Pinpoint the cell where the given text exists, returning its (x, y) midpoint coordinate. 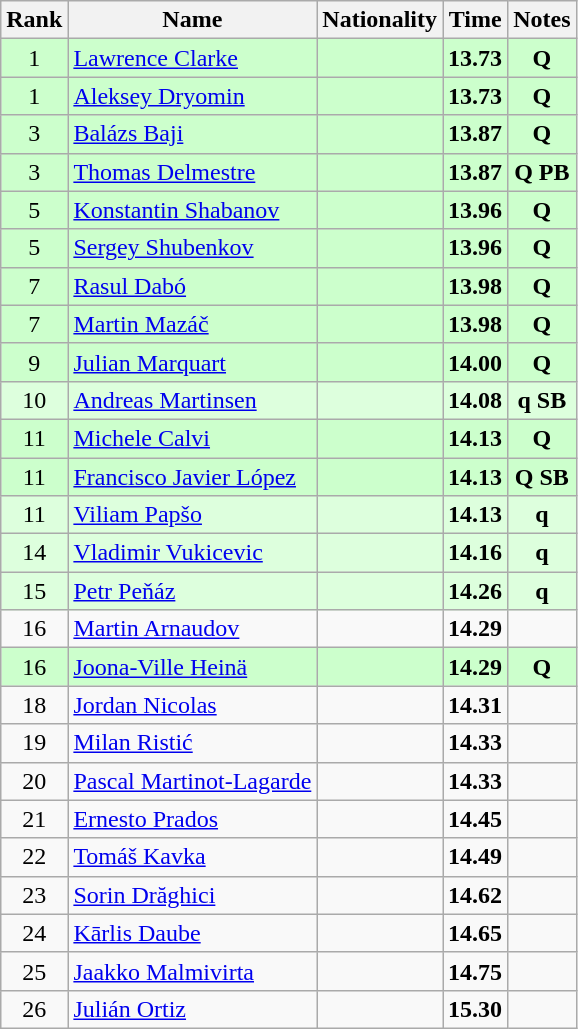
Sorin Drăghici (192, 895)
Name (192, 20)
Martin Arnaudov (192, 629)
15.30 (476, 1009)
22 (34, 857)
Francisco Javier López (192, 477)
14.16 (476, 553)
14.45 (476, 819)
Time (476, 20)
15 (34, 591)
Joona-Ville Heinä (192, 667)
14.26 (476, 591)
21 (34, 819)
14.65 (476, 933)
Martin Mazáč (192, 324)
Andreas Martinsen (192, 400)
Sergey Shubenkov (192, 248)
Nationality (380, 20)
Rasul Dabó (192, 286)
10 (34, 400)
Vladimir Vukicevic (192, 553)
9 (34, 362)
23 (34, 895)
14.49 (476, 857)
14.75 (476, 971)
Notes (542, 20)
Viliam Papšo (192, 515)
24 (34, 933)
Julián Ortiz (192, 1009)
Petr Peňáz (192, 591)
Michele Calvi (192, 438)
Thomas Delmestre (192, 172)
Balázs Baji (192, 134)
14 (34, 553)
Pascal Martinot-Lagarde (192, 781)
q SB (542, 400)
Lawrence Clarke (192, 58)
25 (34, 971)
Kārlis Daube (192, 933)
14.08 (476, 400)
Milan Ristić (192, 743)
Jaakko Malmivirta (192, 971)
18 (34, 705)
14.62 (476, 895)
Ernesto Prados (192, 819)
Rank (34, 20)
Tomáš Kavka (192, 857)
Q SB (542, 477)
19 (34, 743)
Aleksey Dryomin (192, 96)
14.31 (476, 705)
Jordan Nicolas (192, 705)
Konstantin Shabanov (192, 210)
20 (34, 781)
Q PB (542, 172)
Julian Marquart (192, 362)
26 (34, 1009)
14.00 (476, 362)
